Identify which cell holds the provided text, then report its [x, y] central coordinate. 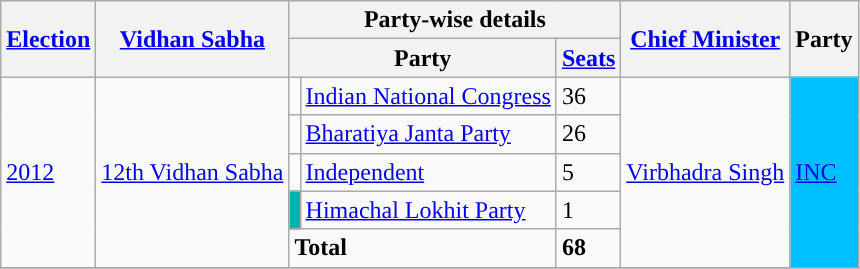
Party-wise details [455, 20]
INC [824, 172]
Vidhan Sabha [192, 39]
2012 [48, 172]
Total [422, 248]
Chief Minister [706, 39]
36 [588, 96]
Himachal Lokhit Party [428, 210]
26 [588, 134]
68 [588, 248]
Seats [588, 58]
Indian National Congress [428, 96]
5 [588, 172]
Election [48, 39]
1 [588, 210]
Independent [428, 172]
12th Vidhan Sabha [192, 172]
Virbhadra Singh [706, 172]
Bharatiya Janta Party [428, 134]
